Locate the cell with the specified text and output its (x, y) center coordinate. 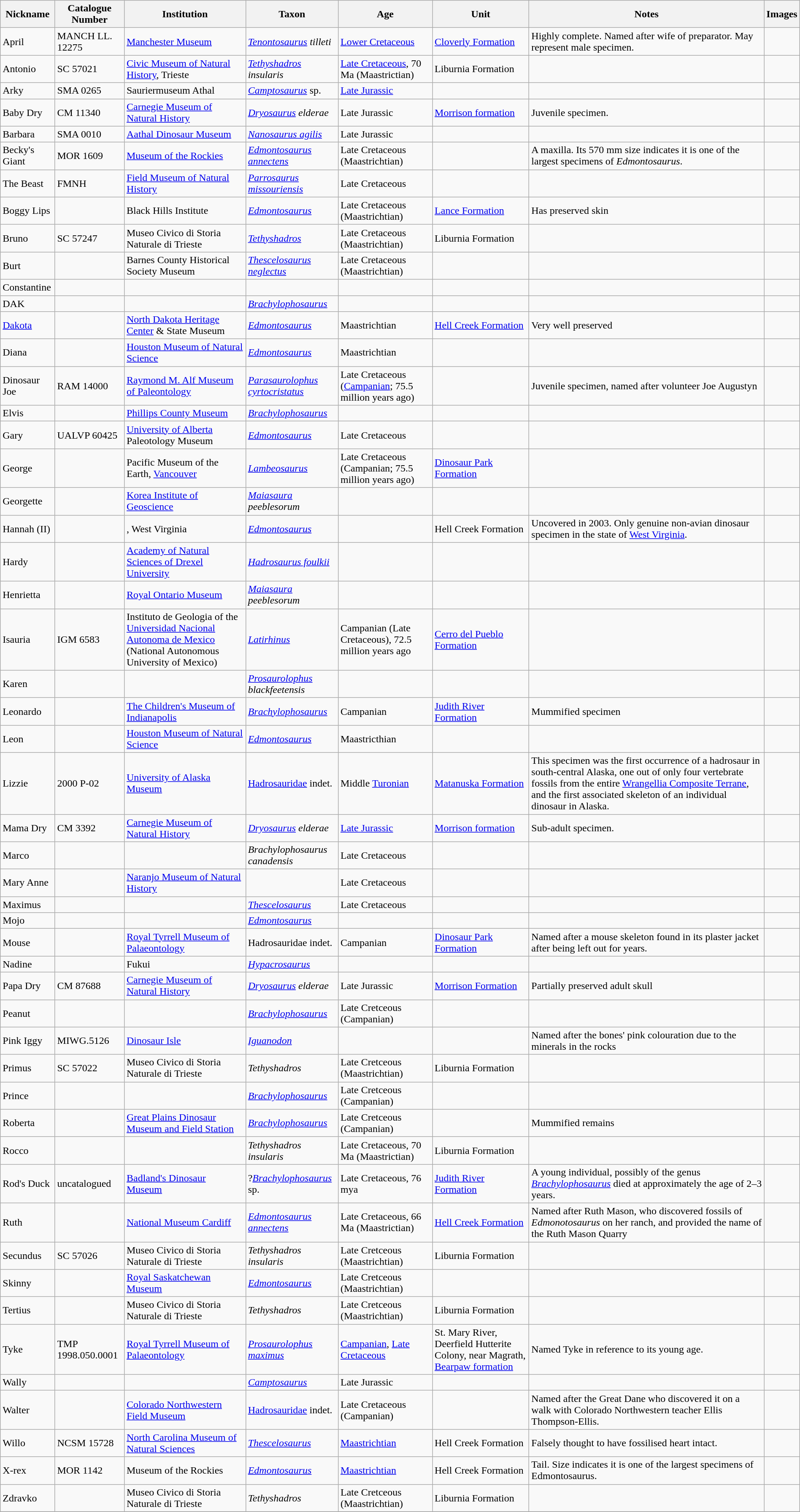
Prosaurolophus blackfeetensis (292, 684)
Uncovered in 2003. Only genuine non-avian dinosaur specimen in the state of West Virginia. (646, 529)
Naranjo Museum of Natural History (185, 883)
Lower Cretaceous (385, 41)
Wally (28, 1383)
Age (385, 14)
Karen (28, 684)
MOR 1142 (89, 1470)
Mary Anne (28, 883)
Badland's Dinosaur Museum (185, 1183)
Burt (28, 266)
Named after a mouse skeleton found in its plaster jacket after being left out for years. (646, 942)
?Brachylophosaurus sp. (292, 1183)
Falsely thought to have fossilised heart intact. (646, 1443)
Late Cretaceous, 76 mya (385, 1183)
National Museum Cardiff (185, 1222)
Field Museum of Natural History (185, 183)
Papa Dry (28, 986)
Gary (28, 435)
Hardy (28, 562)
Dinosaur Joe (28, 386)
NCSM 15728 (89, 1443)
uncatalogued (89, 1183)
Korea Institute of Geoscience (185, 501)
The Children's Museum of Indianapolis (185, 711)
Raymond M. Alf Museum of Paleontology (185, 386)
Late Cretaceous (Campanian) (385, 1410)
Highly complete. Named after wife of preparator. May represent male specimen. (646, 41)
Mojo (28, 921)
Morrison Formation (481, 986)
Baby Dry (28, 112)
Zdravko (28, 1498)
Very well preserved (646, 326)
Royal Saskatchewan Museum (185, 1283)
Mama Dry (28, 827)
Marco (28, 855)
Dinosaur Isle (185, 1041)
Barnes County Historical Society Museum (185, 266)
North Carolina Museum of Natural Sciences (185, 1443)
Juvenile specimen, named after volunteer Joe Augustyn (646, 386)
Walter (28, 1410)
CM 87688 (89, 986)
Peanut (28, 1013)
April (28, 41)
Constantine (28, 287)
SMA 0265 (89, 91)
Pacific Museum of the Earth, Vancouver (185, 468)
Parrosaurus missouriensis (292, 183)
The Beast (28, 183)
FMNH (89, 183)
Lance Formation (481, 211)
Campanian (Late Cretaceous), 72.5 million years ago (385, 639)
Leon (28, 739)
Images (782, 14)
Cloverly Formation (481, 41)
Mouse (28, 942)
Taxon (292, 14)
Aathal Dinosaur Museum (185, 134)
2000 P-02 (89, 783)
Instituto de Geologia of theUniversidad Nacional Autonoma de Mexico (National Autonomous University of Mexico) (185, 639)
Latirhinus (292, 639)
, West Virginia (185, 529)
Named Tyke in reference to its young age. (646, 1350)
Partially preserved adult skull (646, 986)
University of Alaska Museum (185, 783)
DAK (28, 303)
Hadrosaurus foulkii (292, 562)
Hypacrosaurus (292, 964)
SC 57022 (89, 1068)
Has preserved skin (646, 211)
George (28, 468)
Elvis (28, 413)
Antonio (28, 69)
Maximus (28, 905)
Arky (28, 91)
Willo (28, 1443)
Becky's Giant (28, 156)
Prince (28, 1096)
Georgette (28, 501)
Tyke (28, 1350)
Henrietta (28, 595)
Ruth (28, 1222)
Sauriermuseum Athal (185, 91)
Colorado Northwestern Field Museum (185, 1410)
Parasaurolophus cyrtocristatus (292, 386)
Boggy Lips (28, 211)
SC 57021 (89, 69)
Diana (28, 353)
X-rex (28, 1470)
Nanosaurus agilis (292, 134)
Tail. Size indicates it is one of the largest specimens of Edmontosaurus. (646, 1470)
Cerro del Pueblo Formation (481, 639)
Named after the bones' pink colouration due to the minerals in the rocks (646, 1041)
Hannah (II) (28, 529)
MANCH LL. 12275 (89, 41)
Dakota (28, 326)
MIWG.5126 (89, 1041)
Matanuska Formation (481, 783)
Notes (646, 14)
A young individual, possibly of the genus Brachylophosaurus died at approximately the age of 2–3 years. (646, 1183)
Bruno (28, 238)
Tenontosaurus tilleti (292, 41)
Rocco (28, 1151)
Brachylophosaurus canadensis (292, 855)
Camptosaurus sp. (292, 91)
Iguanodon (292, 1041)
CM 11340 (89, 112)
Mummified specimen (646, 711)
Isauria (28, 639)
Black Hills Institute (185, 211)
Secundus (28, 1255)
Leonardo (28, 711)
University of Alberta Paleotology Museum (185, 435)
SC 57247 (89, 238)
RAM 14000 (89, 386)
Mummified remains (646, 1123)
Middle Turonian (385, 783)
Fukui (185, 964)
IGM 6583 (89, 639)
Skinny (28, 1283)
TMP 1998.050.0001 (89, 1350)
Royal Ontario Museum (185, 595)
Campanian, Late Cretaceous (385, 1350)
Unit (481, 14)
Academy of Natural Sciences of Drexel University (185, 562)
Named after Ruth Mason, who discovered fossils of Edmonotosaurus on her ranch, and provided the name of the Ruth Mason Quarry (646, 1222)
Great Plains Dinosaur Museum and Field Station (185, 1123)
CM 3392 (89, 827)
Named after the Great Dane who discovered it on a walk with Colorado Northwestern teacher Ellis Thompson-Ellis. (646, 1410)
Prosaurolophus maximus (292, 1350)
Phillips County Museum (185, 413)
Manchester Museum (185, 41)
Civic Museum of Natural History, Trieste (185, 69)
MOR 1609 (89, 156)
Pink Iggy (28, 1041)
Nickname (28, 14)
UALVP 60425 (89, 435)
St. Mary River, Deerfield Hutterite Colony, near Magrath, Bearpaw formation (481, 1350)
Sub-adult specimen. (646, 827)
Juvenile specimen. (646, 112)
Lizzie (28, 783)
Late Cretaceous, 66 Ma (Maastrictian) (385, 1222)
Thescelosaurus neglectus (292, 266)
SMA 0010 (89, 134)
Lambeosaurus (292, 468)
Camptosaurus (292, 1383)
A maxilla. Its 570 mm size indicates it is one of the largest specimens of Edmontosaurus. (646, 156)
Catalogue Number (89, 14)
Roberta (28, 1123)
Rod's Duck (28, 1183)
Institution (185, 14)
Barbara (28, 134)
Nadine (28, 964)
Maastricthian (385, 739)
Tertius (28, 1311)
SC 57026 (89, 1255)
North Dakota Heritage Center & State Museum (185, 326)
Primus (28, 1068)
